Capture the cell that displays the provided text and extract its [X, Y] central coordinate. 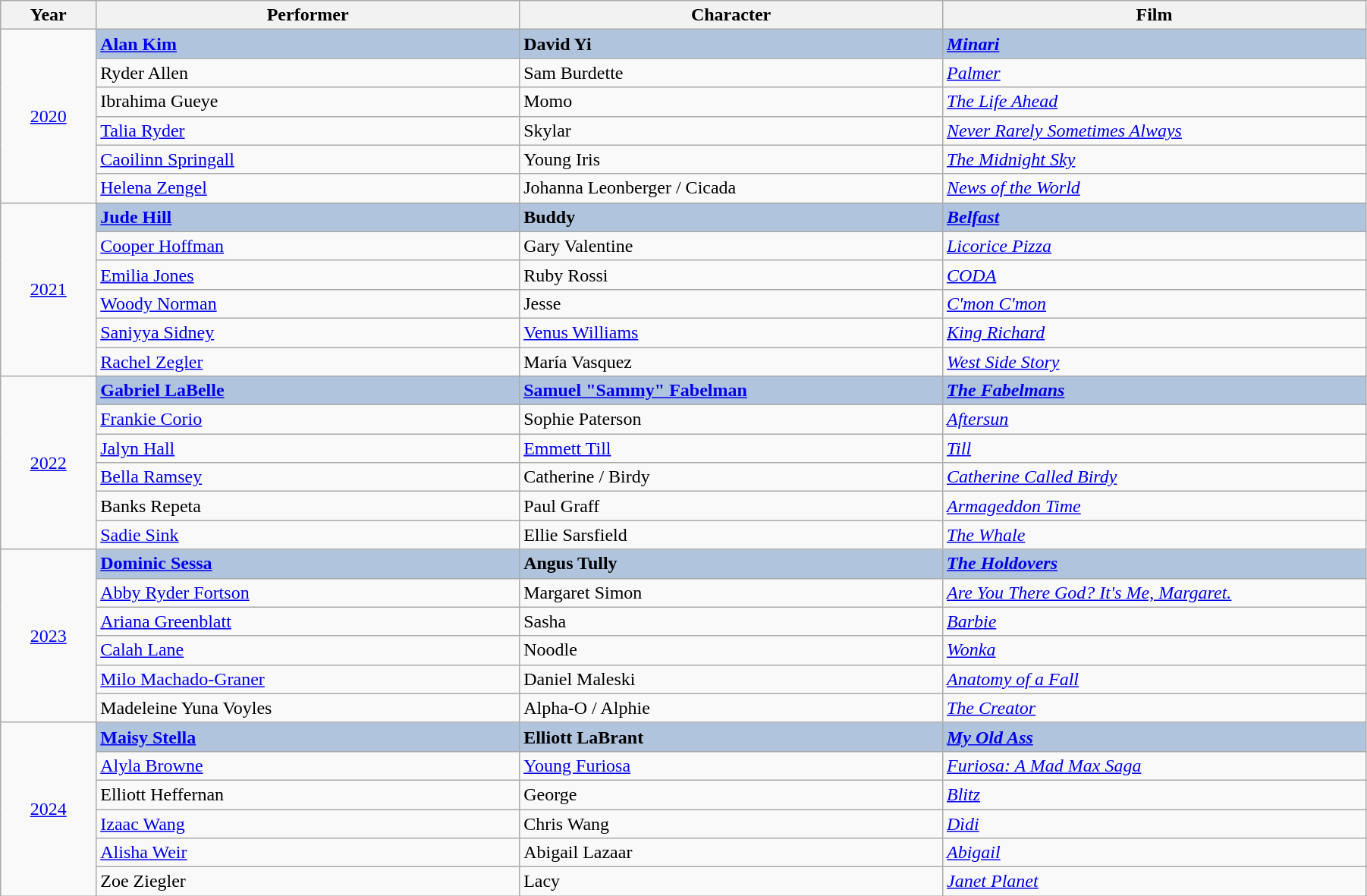
David Yi [731, 44]
The Fabelmans [1154, 391]
2020 [49, 116]
Abigail [1154, 853]
Sophie Paterson [731, 420]
Aftersun [1154, 420]
West Side Story [1154, 362]
Barbie [1154, 621]
Alan Kim [308, 44]
Abby Ryder Fortson [308, 593]
Belfast [1154, 217]
Anatomy of a Fall [1154, 679]
Year [49, 15]
María Vasquez [731, 362]
Zoe Ziegler [308, 882]
Talia Ryder [308, 130]
Ibrahima Gueye [308, 102]
The Life Ahead [1154, 102]
Blitz [1154, 794]
Bella Ramsey [308, 477]
Elliott Heffernan [308, 794]
Alpha-O / Alphie [731, 708]
Character [731, 15]
Gabriel LaBelle [308, 391]
Caoilinn Springall [308, 159]
Venus Williams [731, 332]
Daniel Maleski [731, 679]
Frankie Corio [308, 420]
Are You There God? It's Me, Margaret. [1154, 593]
Wonka [1154, 650]
Calah Lane [308, 650]
Angus Tully [731, 564]
Dìdi [1154, 823]
Buddy [731, 217]
George [731, 794]
The Holdovers [1154, 564]
Paul Graff [731, 506]
Alyla Browne [308, 766]
Armageddon Time [1154, 506]
Sadie Sink [308, 535]
Ryder Allen [308, 73]
Lacy [731, 882]
Madeleine Yuna Voyles [308, 708]
Gary Valentine [731, 246]
Palmer [1154, 73]
Film [1154, 15]
Ruby Rossi [731, 275]
The Midnight Sky [1154, 159]
Minari [1154, 44]
Sasha [731, 621]
Chris Wang [731, 823]
Elliott LaBrant [731, 737]
2024 [49, 809]
Woody Norman [308, 303]
Margaret Simon [731, 593]
Ariana Greenblatt [308, 621]
Samuel "Sammy" Fabelman [731, 391]
CODA [1154, 275]
Cooper Hoffman [308, 246]
Performer [308, 15]
C'mon C'mon [1154, 303]
Dominic Sessa [308, 564]
Catherine / Birdy [731, 477]
Milo Machado-Graner [308, 679]
Skylar [731, 130]
Jude Hill [308, 217]
The Creator [1154, 708]
Young Iris [731, 159]
Till [1154, 448]
2021 [49, 289]
Maisy Stella [308, 737]
News of the World [1154, 188]
Sam Burdette [731, 73]
Jalyn Hall [308, 448]
Janet Planet [1154, 882]
Izaac Wang [308, 823]
Never Rarely Sometimes Always [1154, 130]
Noodle [731, 650]
Momo [731, 102]
My Old Ass [1154, 737]
Young Furiosa [731, 766]
Alisha Weir [308, 853]
Saniyya Sidney [308, 332]
Emmett Till [731, 448]
2022 [49, 463]
The Whale [1154, 535]
Catherine Called Birdy [1154, 477]
Ellie Sarsfield [731, 535]
Rachel Zegler [308, 362]
Furiosa: A Mad Max Saga [1154, 766]
Banks Repeta [308, 506]
Helena Zengel [308, 188]
Licorice Pizza [1154, 246]
Jesse [731, 303]
King Richard [1154, 332]
Johanna Leonberger / Cicada [731, 188]
Emilia Jones [308, 275]
Abigail Lazaar [731, 853]
2023 [49, 636]
